Identify which cell holds the provided text, then report its (x, y) central coordinate. 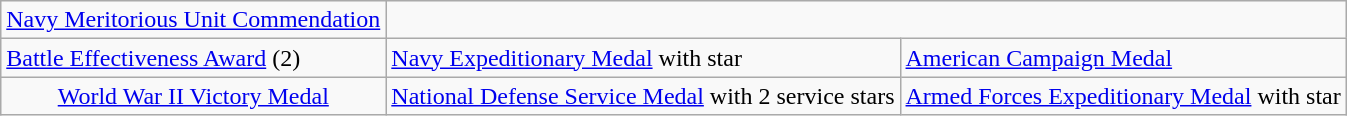
Navy Meritorious Unit Commendation (194, 20)
Battle Effectiveness Award (2) (194, 58)
American Campaign Medal (1123, 58)
World War II Victory Medal (194, 96)
National Defense Service Medal with 2 service stars (643, 96)
Navy Expeditionary Medal with star (643, 58)
Armed Forces Expeditionary Medal with star (1123, 96)
